Detect which cell encompasses the target text, then output its [X, Y] center coordinate. 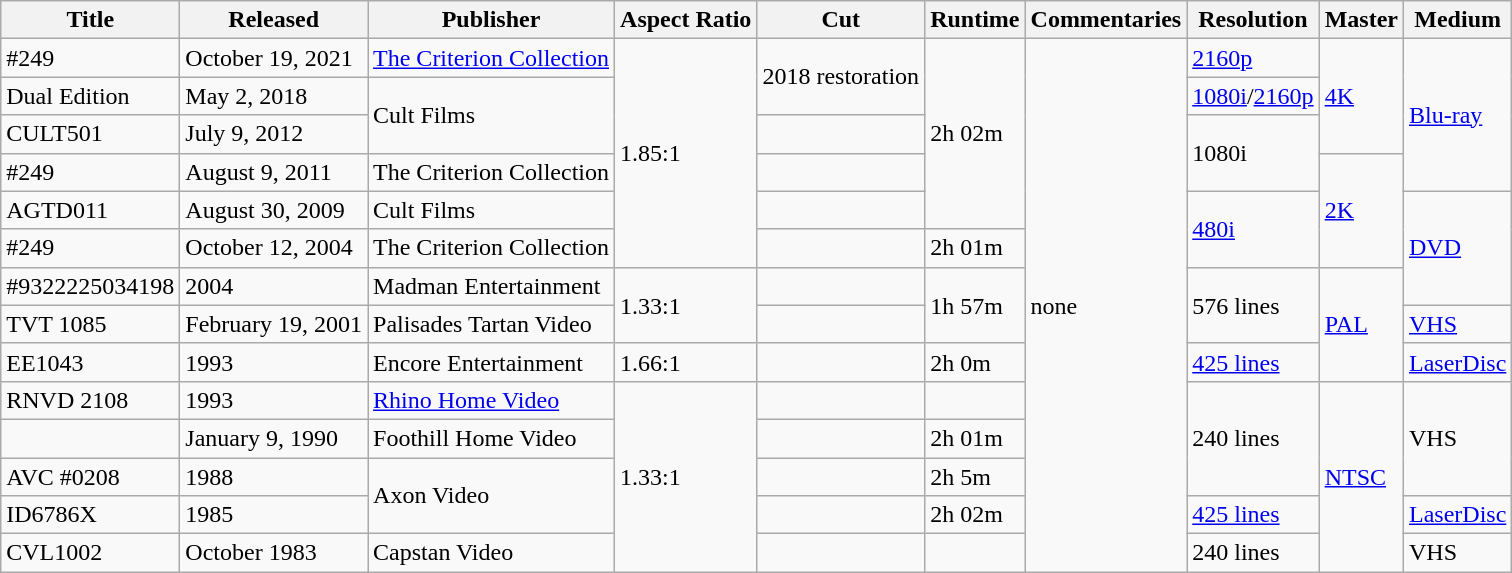
Dual Edition [90, 96]
2160p [1253, 58]
TVT 1085 [90, 324]
October 1983 [274, 553]
Publisher [492, 20]
October 12, 2004 [274, 248]
RNVD 2108 [90, 400]
DVD [1457, 248]
Resolution [1253, 20]
July 9, 2012 [274, 134]
EE1043 [90, 362]
Cut [841, 20]
#9322225034198 [90, 286]
none [1106, 306]
ID6786X [90, 515]
Palisades Tartan Video [492, 324]
1080i [1253, 153]
1.66:1 [686, 362]
CULT501 [90, 134]
AGTD011 [90, 210]
January 9, 1990 [274, 438]
August 9, 2011 [274, 172]
Capstan Video [492, 553]
Aspect Ratio [686, 20]
2018 restoration [841, 77]
2K [1361, 210]
576 lines [1253, 305]
1988 [274, 477]
NTSC [1361, 476]
2004 [274, 286]
1.85:1 [686, 153]
4K [1361, 96]
October 19, 2021 [274, 58]
Runtime [975, 20]
AVC #0208 [90, 477]
Medium [1457, 20]
Axon Video [492, 496]
1080i/2160p [1253, 96]
2h 0m [975, 362]
1h 57m [975, 305]
2h 5m [975, 477]
Title [90, 20]
Blu-ray [1457, 115]
Master [1361, 20]
August 30, 2009 [274, 210]
Madman Entertainment [492, 286]
Commentaries [1106, 20]
Rhino Home Video [492, 400]
PAL [1361, 324]
1985 [274, 515]
Encore Entertainment [492, 362]
Foothill Home Video [492, 438]
CVL1002 [90, 553]
Released [274, 20]
February 19, 2001 [274, 324]
May 2, 2018 [274, 96]
480i [1253, 229]
